Provide the [x, y] coordinate of the cell's center where the given text is located.  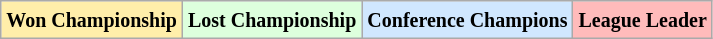
Won Championship [92, 20]
Conference Champions [468, 20]
Lost Championship [272, 20]
League Leader [642, 20]
